Scan for the cell matching the given text and deliver its (X, Y) coordinate at center. 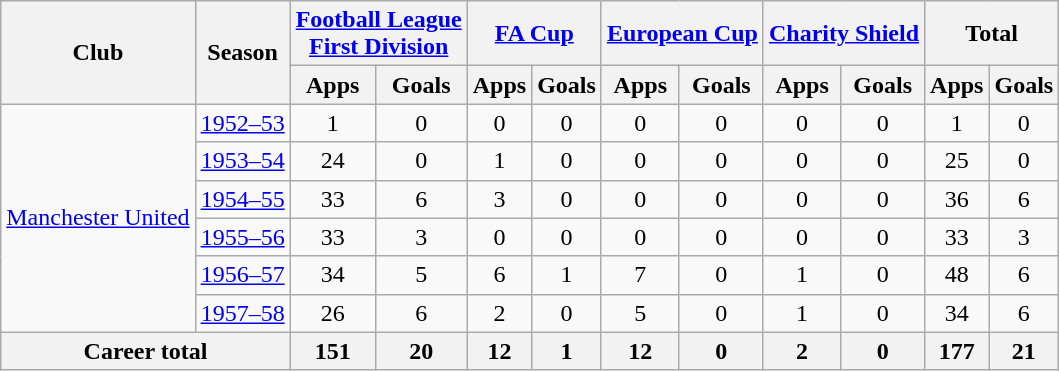
1954–55 (242, 199)
7 (640, 275)
Charity Shield (844, 34)
26 (332, 313)
25 (957, 161)
Manchester United (98, 218)
1955–56 (242, 237)
20 (421, 351)
177 (957, 351)
Career total (146, 351)
1956–57 (242, 275)
European Cup (682, 34)
Club (98, 52)
21 (1024, 351)
24 (332, 161)
36 (957, 199)
Season (242, 52)
Total (992, 34)
1953–54 (242, 161)
151 (332, 351)
1957–58 (242, 313)
48 (957, 275)
Football LeagueFirst Division (378, 34)
FA Cup (534, 34)
1952–53 (242, 123)
